Provide the (X, Y) coordinate of the cell's center where the given text is located.  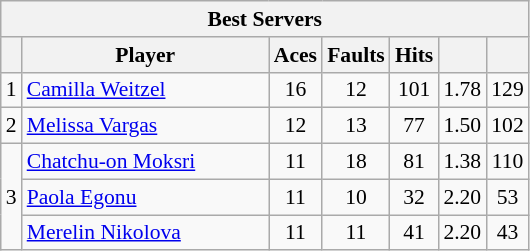
1.78 (462, 90)
16 (296, 90)
10 (356, 197)
Paola Egonu (146, 197)
Chatchu-on Moksri (146, 162)
18 (356, 162)
Melissa Vargas (146, 126)
32 (414, 197)
43 (508, 233)
Camilla Weitzel (146, 90)
1 (12, 90)
Player (146, 55)
102 (508, 126)
110 (508, 162)
2 (12, 126)
Best Servers (265, 19)
53 (508, 197)
3 (12, 198)
77 (414, 126)
1.50 (462, 126)
41 (414, 233)
81 (414, 162)
Aces (296, 55)
101 (414, 90)
Merelin Nikolova (146, 233)
129 (508, 90)
Faults (356, 55)
1.38 (462, 162)
Hits (414, 55)
13 (356, 126)
